From the cell containing the given text, extract its center point as [X, Y] coordinate. 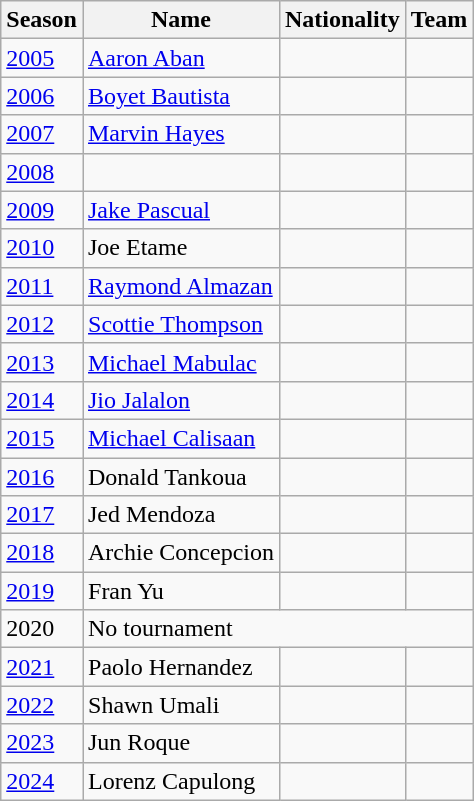
2018 [42, 553]
Season [42, 20]
2011 [42, 286]
2007 [42, 134]
Donald Tankoua [180, 477]
Joe Etame [180, 248]
Jake Pascual [180, 210]
Raymond Almazan [180, 286]
Jed Mendoza [180, 515]
2012 [42, 324]
2013 [42, 362]
Michael Mabulac [180, 362]
Archie Concepcion [180, 553]
Scottie Thompson [180, 324]
Marvin Hayes [180, 134]
Shawn Umali [180, 705]
Michael Calisaan [180, 438]
Jio Jalalon [180, 400]
2008 [42, 172]
2009 [42, 210]
2017 [42, 515]
Jun Roque [180, 743]
2014 [42, 400]
2010 [42, 248]
Paolo Hernandez [180, 667]
Name [180, 20]
Boyet Bautista [180, 96]
2022 [42, 705]
2021 [42, 667]
2016 [42, 477]
2005 [42, 58]
Team [439, 20]
2006 [42, 96]
Lorenz Capulong [180, 781]
Fran Yu [180, 591]
2024 [42, 781]
2023 [42, 743]
Aaron Aban [180, 58]
2015 [42, 438]
2020 [42, 629]
Nationality [342, 20]
2019 [42, 591]
No tournament [277, 629]
